Output the [x, y] coordinate of the center of the cell containing the given text.  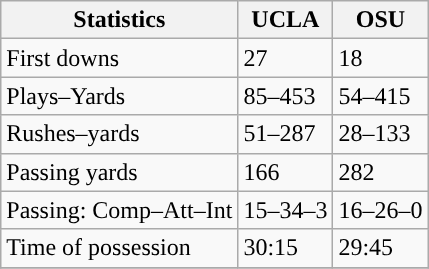
16–26–0 [380, 210]
85–453 [286, 96]
Time of possession [120, 248]
UCLA [286, 20]
30:15 [286, 248]
Plays–Yards [120, 96]
28–133 [380, 134]
282 [380, 172]
54–415 [380, 96]
166 [286, 172]
15–34–3 [286, 210]
Passing yards [120, 172]
Statistics [120, 20]
29:45 [380, 248]
Rushes–yards [120, 134]
Passing: Comp–Att–Int [120, 210]
51–287 [286, 134]
18 [380, 58]
OSU [380, 20]
27 [286, 58]
First downs [120, 58]
